Capture the cell that displays the provided text and extract its [X, Y] central coordinate. 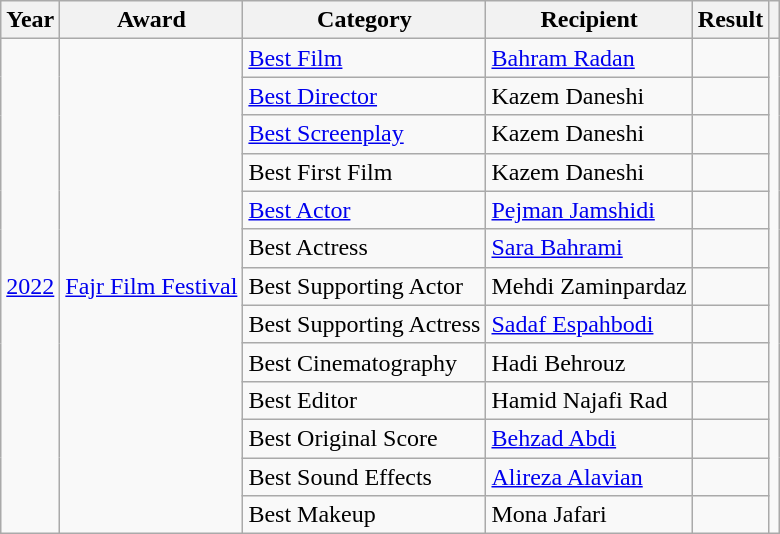
Best Supporting Actress [364, 324]
Award [152, 20]
Fajr Film Festival [152, 286]
Best Supporting Actor [364, 286]
Best Director [364, 96]
Mehdi Zaminpardaz [589, 286]
Best Cinematography [364, 362]
Behzad Abdi [589, 438]
Best Sound Effects [364, 477]
Best Actress [364, 248]
Year [30, 20]
Bahram Radan [589, 58]
Result [730, 20]
Best Actor [364, 210]
Best Screenplay [364, 134]
Category [364, 20]
2022 [30, 286]
Best Film [364, 58]
Hadi Behrouz [589, 362]
Sadaf Espahbodi [589, 324]
Best Makeup [364, 515]
Pejman Jamshidi [589, 210]
Recipient [589, 20]
Mona Jafari [589, 515]
Best Editor [364, 400]
Hamid Najafi Rad [589, 400]
Sara Bahrami [589, 248]
Best Original Score [364, 438]
Alireza Alavian [589, 477]
Best First Film [364, 172]
